Provide the [X, Y] coordinate of the cell's center where the given text is located.  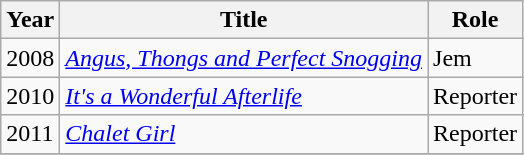
Title [244, 20]
Role [476, 20]
2010 [30, 96]
2008 [30, 58]
2011 [30, 134]
Jem [476, 58]
Angus, Thongs and Perfect Snogging [244, 58]
It's a Wonderful Afterlife [244, 96]
Year [30, 20]
Chalet Girl [244, 134]
